From the cell containing the given text, extract its center point as [x, y] coordinate. 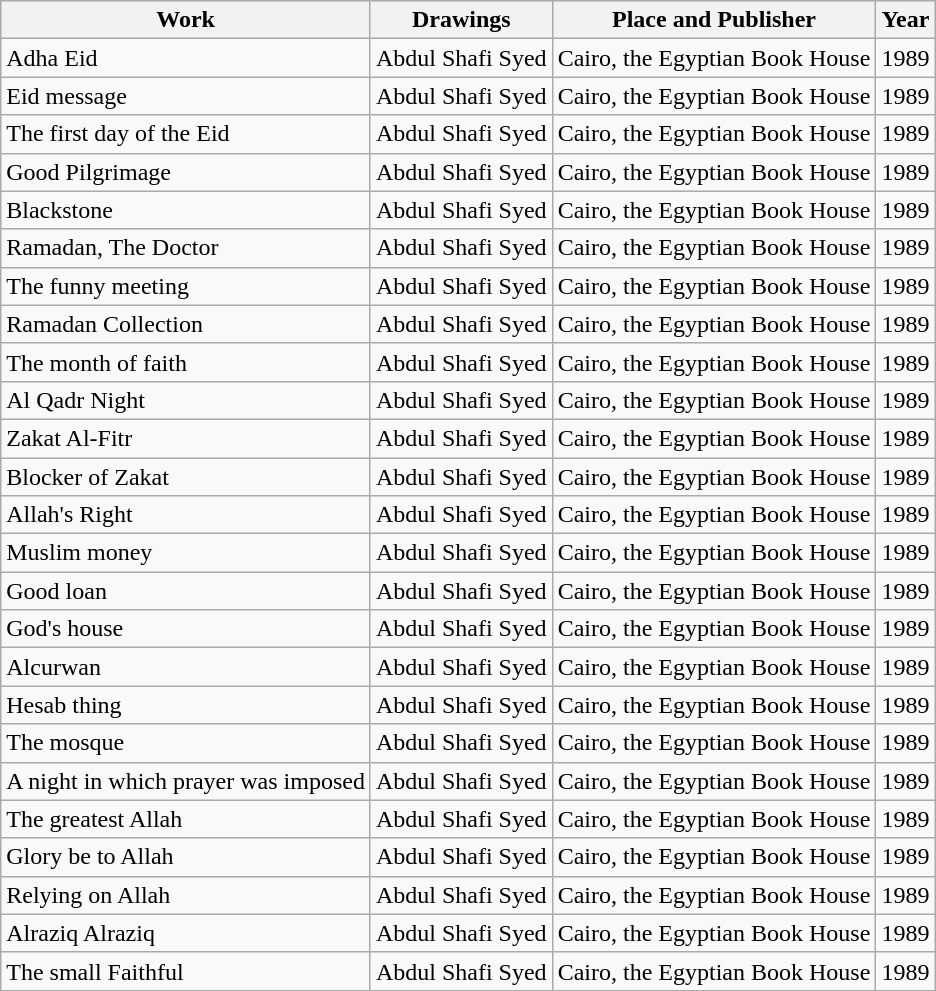
Muslim money [186, 553]
Allah's Right [186, 515]
Year [906, 20]
The first day of the Eid [186, 134]
Drawings [461, 20]
Alcurwan [186, 667]
Good loan [186, 591]
Alraziq Alraziq [186, 933]
Ramadan Collection [186, 324]
Work [186, 20]
Hesab thing [186, 705]
Zakat Al-Fitr [186, 438]
A night in which prayer was imposed [186, 781]
God's house [186, 629]
Blocker of Zakat [186, 477]
The small Faithful [186, 971]
Adha Eid [186, 58]
Relying on Allah [186, 895]
The mosque [186, 743]
The funny meeting [186, 286]
The greatest Allah [186, 819]
Good Pilgrimage [186, 172]
Al Qadr Night [186, 400]
Ramadan, The Doctor [186, 248]
Glory be to Allah [186, 857]
Blackstone [186, 210]
Eid message [186, 96]
The month of faith [186, 362]
Place and Publisher [714, 20]
